Locate the cell with the specified text and output its (x, y) center coordinate. 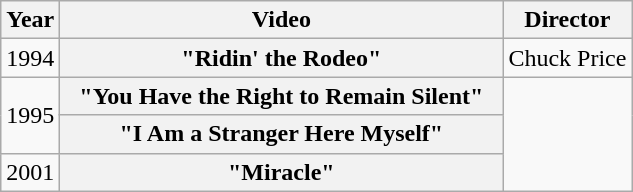
"Miracle" (282, 172)
1995 (30, 115)
1994 (30, 58)
Year (30, 20)
"Ridin' the Rodeo" (282, 58)
2001 (30, 172)
Director (568, 20)
Video (282, 20)
"I Am a Stranger Here Myself" (282, 134)
"You Have the Right to Remain Silent" (282, 96)
Chuck Price (568, 58)
